Output the [X, Y] coordinate of the center of the cell containing the given text.  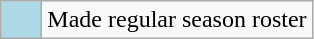
Made regular season roster [177, 20]
